Determine the [x, y] coordinate at the center of the cell enclosing the given text.  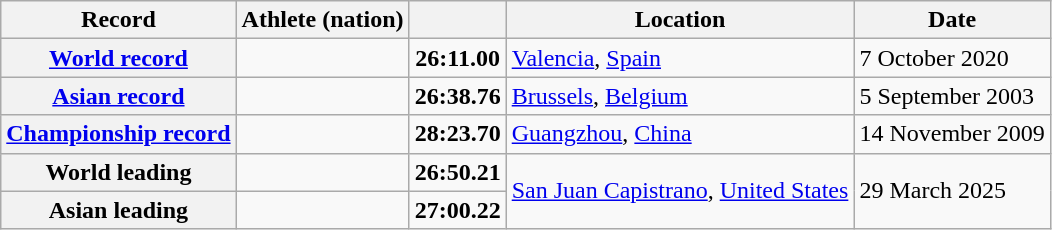
26:38.76 [458, 96]
Athlete (nation) [322, 20]
San Juan Capistrano, United States [680, 191]
Location [680, 20]
7 October 2020 [952, 58]
Asian leading [118, 210]
28:23.70 [458, 134]
World record [118, 58]
Date [952, 20]
Asian record [118, 96]
Guangzhou, China [680, 134]
Valencia, Spain [680, 58]
26:11.00 [458, 58]
Record [118, 20]
Championship record [118, 134]
26:50.21 [458, 172]
Brussels, Belgium [680, 96]
World leading [118, 172]
27:00.22 [458, 210]
5 September 2003 [952, 96]
14 November 2009 [952, 134]
29 March 2025 [952, 191]
